Detect which cell encompasses the target text, then output its (X, Y) center coordinate. 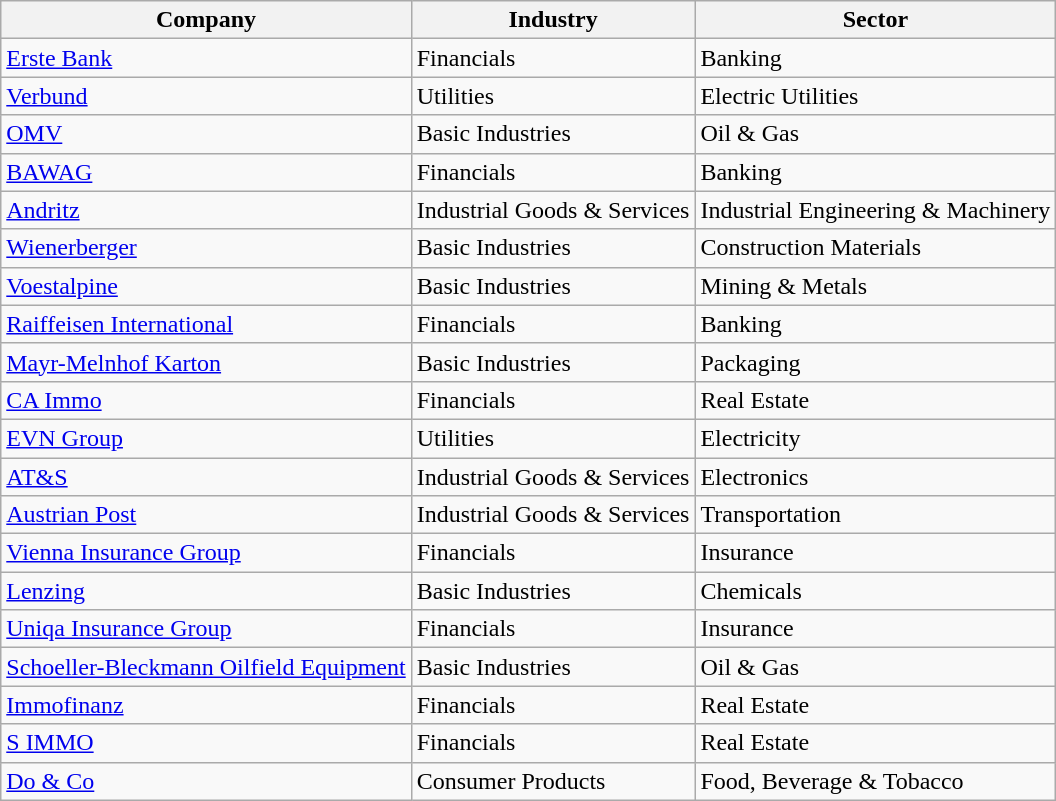
AT&S (206, 477)
Voestalpine (206, 286)
Consumer Products (553, 781)
Company (206, 20)
Industrial Engineering & Machinery (876, 210)
Andritz (206, 210)
Uniqa Insurance Group (206, 629)
OMV (206, 134)
Industry (553, 20)
Construction Materials (876, 248)
Vienna Insurance Group (206, 553)
Mayr-Melnhof Karton (206, 362)
Verbund (206, 96)
Electric Utilities (876, 96)
Wienerberger (206, 248)
Electricity (876, 438)
EVN Group (206, 438)
Schoeller-Bleckmann Oilfield Equipment (206, 667)
Packaging (876, 362)
Transportation (876, 515)
Sector (876, 20)
Food, Beverage & Tobacco (876, 781)
Austrian Post (206, 515)
Lenzing (206, 591)
S IMMO (206, 743)
BAWAG (206, 172)
Mining & Metals (876, 286)
Electronics (876, 477)
Do & Co (206, 781)
Chemicals (876, 591)
CA Immo (206, 400)
Erste Bank (206, 58)
Immofinanz (206, 705)
Raiffeisen International (206, 324)
